Find where the given text appears and provide that cell's center as (x, y) coordinate. 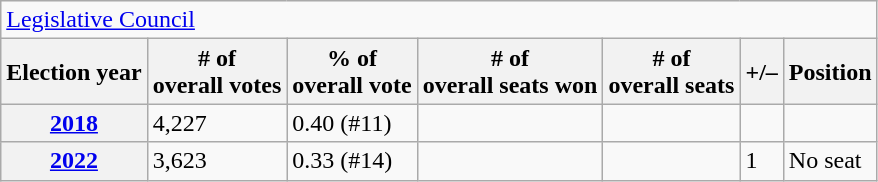
Position (830, 72)
% ofoverall vote (352, 72)
Legislative Council (439, 20)
# ofoverall seats won (510, 72)
0.40 (#11) (352, 123)
Election year (74, 72)
# ofoverall votes (217, 72)
0.33 (#14) (352, 161)
3,623 (217, 161)
2018 (74, 123)
1 (762, 161)
No seat (830, 161)
4,227 (217, 123)
+/– (762, 72)
# ofoverall seats (672, 72)
2022 (74, 161)
